Determine the (X, Y) coordinate at the center of the cell enclosing the given text.  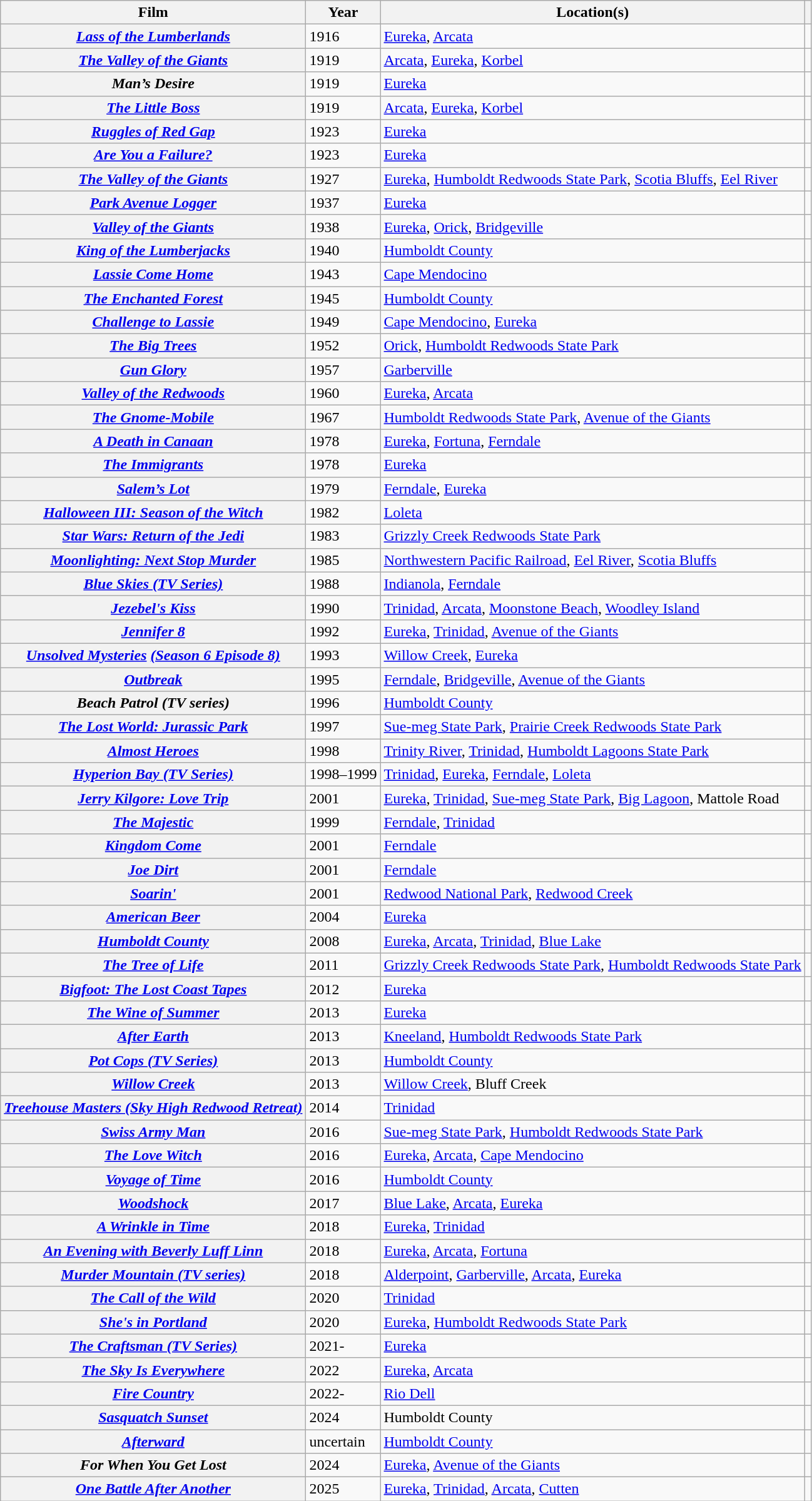
Outbreak (153, 679)
Grizzly Creek Redwoods State Park (592, 536)
Valley of the Giants (153, 226)
2014 (343, 1108)
The Majestic (153, 822)
2021- (343, 1346)
Cape Mendocino (592, 274)
1927 (343, 179)
The Craftsman (TV Series) (153, 1346)
Star Wars: Return of the Jedi (153, 536)
Willow Creek (153, 1084)
Lass of the Lumberlands (153, 36)
The Tree of Life (153, 965)
A Death in Canaan (153, 441)
Ruggles of Red Gap (153, 131)
Fire Country (153, 1393)
Humboldt Redwoods State Park, Avenue of the Giants (592, 417)
Joe Dirt (153, 870)
1997 (343, 727)
For When You Get Lost (153, 1465)
1985 (343, 560)
The Little Boss (153, 108)
Ferndale, Eureka (592, 489)
Kingdom Come (153, 846)
1940 (343, 250)
2025 (343, 1489)
Rio Dell (592, 1393)
Afterward (153, 1441)
Moonlighting: Next Stop Murder (153, 560)
Willow Creek, Eureka (592, 655)
Eureka, Orick, Bridgeville (592, 226)
She's in Portland (153, 1322)
The Enchanted Forest (153, 298)
1957 (343, 370)
Park Avenue Logger (153, 203)
Beach Patrol (TV series) (153, 703)
Eureka, Trinidad, Arcata, Cutten (592, 1489)
1952 (343, 346)
Blue Lake, Arcata, Eureka (592, 1203)
Treehouse Masters (Sky High Redwood Retreat) (153, 1108)
1988 (343, 584)
Woodshock (153, 1203)
Orick, Humboldt Redwoods State Park (592, 346)
The Immigrants (153, 465)
Grizzly Creek Redwoods State Park, Humboldt Redwoods State Park (592, 965)
Jezebel's Kiss (153, 608)
2008 (343, 941)
1937 (343, 203)
King of the Lumberjacks (153, 250)
Halloween III: Season of the Witch (153, 512)
Trinity River, Trinidad, Humboldt Lagoons State Park (592, 751)
Salem’s Lot (153, 489)
The Big Trees (153, 346)
Eureka, Trinidad (592, 1227)
Lassie Come Home (153, 274)
Loleta (592, 512)
Jerry Kilgore: Love Trip (153, 798)
Kneeland, Humboldt Redwoods State Park (592, 1036)
1938 (343, 226)
Swiss Army Man (153, 1132)
1967 (343, 417)
1979 (343, 489)
Murder Mountain (TV series) (153, 1275)
1992 (343, 631)
After Earth (153, 1036)
Eureka, Arcata, Cape Mendocino (592, 1156)
Alderpoint, Garberville, Arcata, Eureka (592, 1275)
One Battle After Another (153, 1489)
2012 (343, 989)
Indianola, Ferndale (592, 584)
1993 (343, 655)
Redwood National Park, Redwood Creek (592, 893)
Willow Creek, Bluff Creek (592, 1084)
Blue Skies (TV Series) (153, 584)
Eureka, Arcata, Fortuna (592, 1251)
1916 (343, 36)
2004 (343, 917)
Eureka, Humboldt Redwoods State Park, Scotia Bluffs, Eel River (592, 179)
Valley of the Redwoods (153, 394)
Film (153, 13)
Man’s Desire (153, 84)
An Evening with Beverly Luff Linn (153, 1251)
Northwestern Pacific Railroad, Eel River, Scotia Bluffs (592, 560)
Sue-meg State Park, Humboldt Redwoods State Park (592, 1132)
The Love Witch (153, 1156)
Eureka, Fortuna, Ferndale (592, 441)
1949 (343, 322)
American Beer (153, 917)
Eureka, Trinidad, Sue-meg State Park, Big Lagoon, Mattole Road (592, 798)
1945 (343, 298)
Unsolved Mysteries (Season 6 Episode 8) (153, 655)
Almost Heroes (153, 751)
1996 (343, 703)
1982 (343, 512)
The Gnome-Mobile (153, 417)
The Call of the Wild (153, 1298)
Sasquatch Sunset (153, 1417)
Gun Glory (153, 370)
Voyage of Time (153, 1179)
The Sky Is Everywhere (153, 1370)
2022 (343, 1370)
Soarin' (153, 893)
The Wine of Summer (153, 1012)
Trinidad, Eureka, Ferndale, Loleta (592, 775)
Eureka, Arcata, Trinidad, Blue Lake (592, 941)
1943 (343, 274)
Pot Cops (TV Series) (153, 1061)
Are You a Failure? (153, 155)
1999 (343, 822)
Garberville (592, 370)
Bigfoot: The Lost Coast Tapes (153, 989)
Jennifer 8 (153, 631)
Location(s) (592, 13)
Sue-meg State Park, Prairie Creek Redwoods State Park (592, 727)
1995 (343, 679)
Cape Mendocino, Eureka (592, 322)
1983 (343, 536)
1960 (343, 394)
The Lost World: Jurassic Park (153, 727)
Year (343, 13)
2022- (343, 1393)
Eureka, Trinidad, Avenue of the Giants (592, 631)
Trinidad, Arcata, Moonstone Beach, Woodley Island (592, 608)
Hyperion Bay (TV Series) (153, 775)
Ferndale, Trinidad (592, 822)
A Wrinkle in Time (153, 1227)
2011 (343, 965)
Eureka, Avenue of the Giants (592, 1465)
Challenge to Lassie (153, 322)
Ferndale, Bridgeville, Avenue of the Giants (592, 679)
2017 (343, 1203)
1990 (343, 608)
Eureka, Humboldt Redwoods State Park (592, 1322)
1998 (343, 751)
uncertain (343, 1441)
1998–1999 (343, 775)
